Search for the cell housing the specified text and yield its (X, Y) center coordinate. 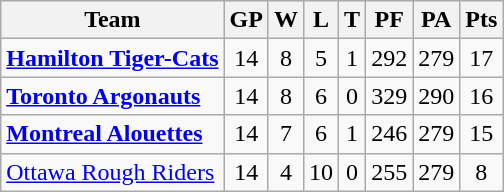
PA (436, 20)
7 (286, 134)
Team (112, 20)
246 (390, 134)
GP (246, 20)
4 (286, 172)
T (352, 20)
292 (390, 58)
10 (320, 172)
PF (390, 20)
L (320, 20)
Pts (482, 20)
Montreal Alouettes (112, 134)
Toronto Argonauts (112, 96)
15 (482, 134)
Ottawa Rough Riders (112, 172)
255 (390, 172)
17 (482, 58)
5 (320, 58)
16 (482, 96)
329 (390, 96)
290 (436, 96)
W (286, 20)
Hamilton Tiger-Cats (112, 58)
